Find where the given text appears and provide that cell's center as (X, Y) coordinate. 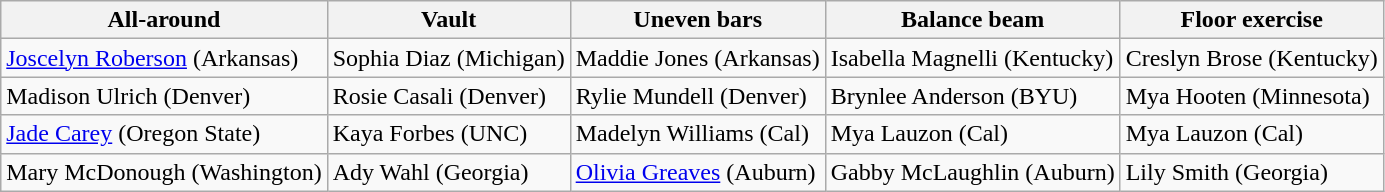
Brynlee Anderson (BYU) (972, 96)
Rylie Mundell (Denver) (698, 96)
Isabella Magnelli (Kentucky) (972, 58)
Uneven bars (698, 20)
Madison Ulrich (Denver) (164, 96)
All-around (164, 20)
Kaya Forbes (UNC) (448, 134)
Floor exercise (1252, 20)
Mya Hooten (Minnesota) (1252, 96)
Balance beam (972, 20)
Rosie Casali (Denver) (448, 96)
Maddie Jones (Arkansas) (698, 58)
Ady Wahl (Georgia) (448, 172)
Olivia Greaves (Auburn) (698, 172)
Vault (448, 20)
Lily Smith (Georgia) (1252, 172)
Jade Carey (Oregon State) (164, 134)
Joscelyn Roberson (Arkansas) (164, 58)
Sophia Diaz (Michigan) (448, 58)
Madelyn Williams (Cal) (698, 134)
Creslyn Brose (Kentucky) (1252, 58)
Gabby McLaughlin (Auburn) (972, 172)
Mary McDonough (Washington) (164, 172)
